Extract the (X, Y) coordinate from the center of the cell holding the provided text.  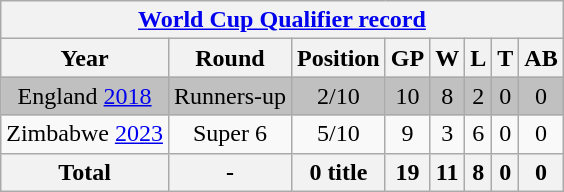
3 (448, 134)
- (230, 172)
0 title (338, 172)
England 2018 (85, 96)
Zimbabwe 2023 (85, 134)
Round (230, 58)
Runners-up (230, 96)
L (478, 58)
T (506, 58)
GP (407, 58)
19 (407, 172)
Total (85, 172)
Super 6 (230, 134)
Position (338, 58)
World Cup Qualifier record (282, 20)
11 (448, 172)
10 (407, 96)
5/10 (338, 134)
AB (541, 58)
9 (407, 134)
2/10 (338, 96)
6 (478, 134)
W (448, 58)
2 (478, 96)
Year (85, 58)
